For the text-containing cell, return its midpoint in [x, y] coordinate format. 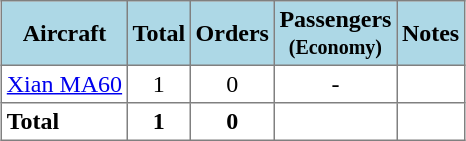
Passengers(Economy) [335, 33]
Orders [232, 33]
Aircraft [65, 33]
- [335, 84]
Notes [431, 33]
Xian MA60 [65, 84]
